Capture the cell that displays the provided text and extract its [X, Y] central coordinate. 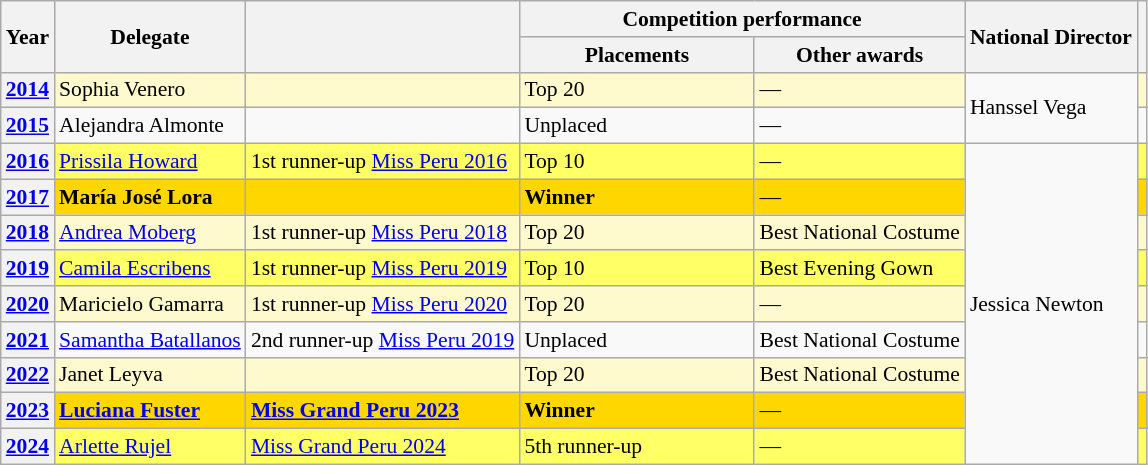
Sophia Venero [150, 90]
Best Evening Gown [859, 269]
2022 [28, 375]
Arlette Rujel [150, 447]
Jessica Newton [1051, 304]
Janet Leyva [150, 375]
2016 [28, 162]
Placements [636, 55]
Other awards [859, 55]
Hanssel Vega [1051, 108]
María José Lora [150, 197]
Maricielo Gamarra [150, 304]
Miss Grand Peru 2023 [383, 411]
2023 [28, 411]
2018 [28, 233]
1st runner-up Miss Peru 2016 [383, 162]
Delegate [150, 36]
2014 [28, 90]
2021 [28, 340]
2020 [28, 304]
1st runner-up Miss Peru 2020 [383, 304]
1st runner-up Miss Peru 2018 [383, 233]
5th runner-up [636, 447]
1st runner-up Miss Peru 2019 [383, 269]
Year [28, 36]
Miss Grand Peru 2024 [383, 447]
Competition performance [742, 19]
Camila Escribens [150, 269]
Luciana Fuster [150, 411]
2015 [28, 126]
Andrea Moberg [150, 233]
Prissila Howard [150, 162]
2nd runner-up Miss Peru 2019 [383, 340]
2024 [28, 447]
2019 [28, 269]
2017 [28, 197]
Alejandra Almonte [150, 126]
National Director [1051, 36]
Samantha Batallanos [150, 340]
